Identify which cell holds the provided text, then report its [x, y] central coordinate. 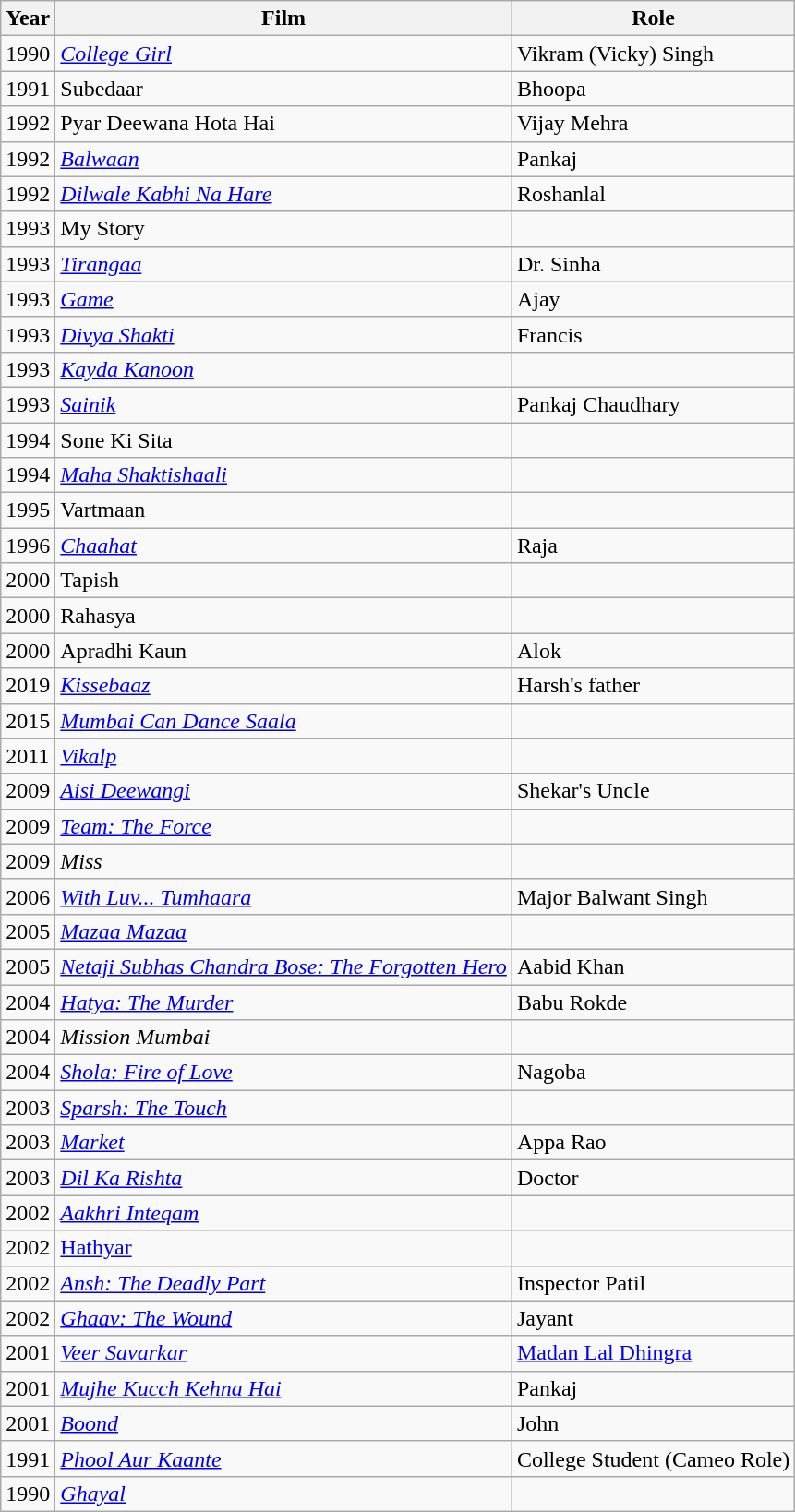
Mission Mumbai [284, 1038]
Doctor [653, 1178]
Hathyar [284, 1248]
Alok [653, 651]
Kayda Kanoon [284, 369]
Mazaa Mazaa [284, 931]
Tirangaa [284, 264]
Dilwale Kabhi Na Hare [284, 194]
Role [653, 18]
My Story [284, 229]
Harsh's father [653, 686]
Pyar Deewana Hota Hai [284, 124]
Raja [653, 546]
Major Balwant Singh [653, 896]
1995 [28, 510]
Inspector Patil [653, 1283]
With Luv... Tumhaara [284, 896]
Game [284, 299]
Aakhri Inteqam [284, 1213]
Shola: Fire of Love [284, 1073]
Tapish [284, 581]
Film [284, 18]
Bhoopa [653, 89]
Pankaj Chaudhary [653, 404]
Babu Rokde [653, 1002]
Ajay [653, 299]
Rahasya [284, 616]
College Girl [284, 54]
Ghayal [284, 1494]
Netaji Subhas Chandra Bose: The Forgotten Hero [284, 966]
John [653, 1423]
Ansh: The Deadly Part [284, 1283]
2019 [28, 686]
Mumbai Can Dance Saala [284, 721]
Dil Ka Rishta [284, 1178]
Kissebaaz [284, 686]
Dr. Sinha [653, 264]
Vijay Mehra [653, 124]
Veer Savarkar [284, 1353]
Sainik [284, 404]
2015 [28, 721]
Aabid Khan [653, 966]
Vikalp [284, 756]
Divya Shakti [284, 334]
Sparsh: The Touch [284, 1108]
Roshanlal [653, 194]
Mujhe Kucch Kehna Hai [284, 1388]
Jayant [653, 1318]
Sone Ki Sita [284, 440]
Apradhi Kaun [284, 651]
Balwaan [284, 159]
Market [284, 1143]
Subedaar [284, 89]
Phool Aur Kaante [284, 1458]
Ghaav: The Wound [284, 1318]
1996 [28, 546]
College Student (Cameo Role) [653, 1458]
Maha Shaktishaali [284, 475]
Vartmaan [284, 510]
Hatya: The Murder [284, 1002]
Aisi Deewangi [284, 791]
Year [28, 18]
Appa Rao [653, 1143]
Boond [284, 1423]
Shekar's Uncle [653, 791]
Team: The Force [284, 826]
Miss [284, 861]
Vikram (Vicky) Singh [653, 54]
Madan Lal Dhingra [653, 1353]
2011 [28, 756]
Chaahat [284, 546]
2006 [28, 896]
Nagoba [653, 1073]
Francis [653, 334]
